Identify which cell holds the provided text, then report its [X, Y] central coordinate. 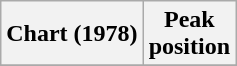
Chart (1978) [72, 34]
Peakposition [189, 34]
